Search for the cell housing the specified text and yield its [x, y] center coordinate. 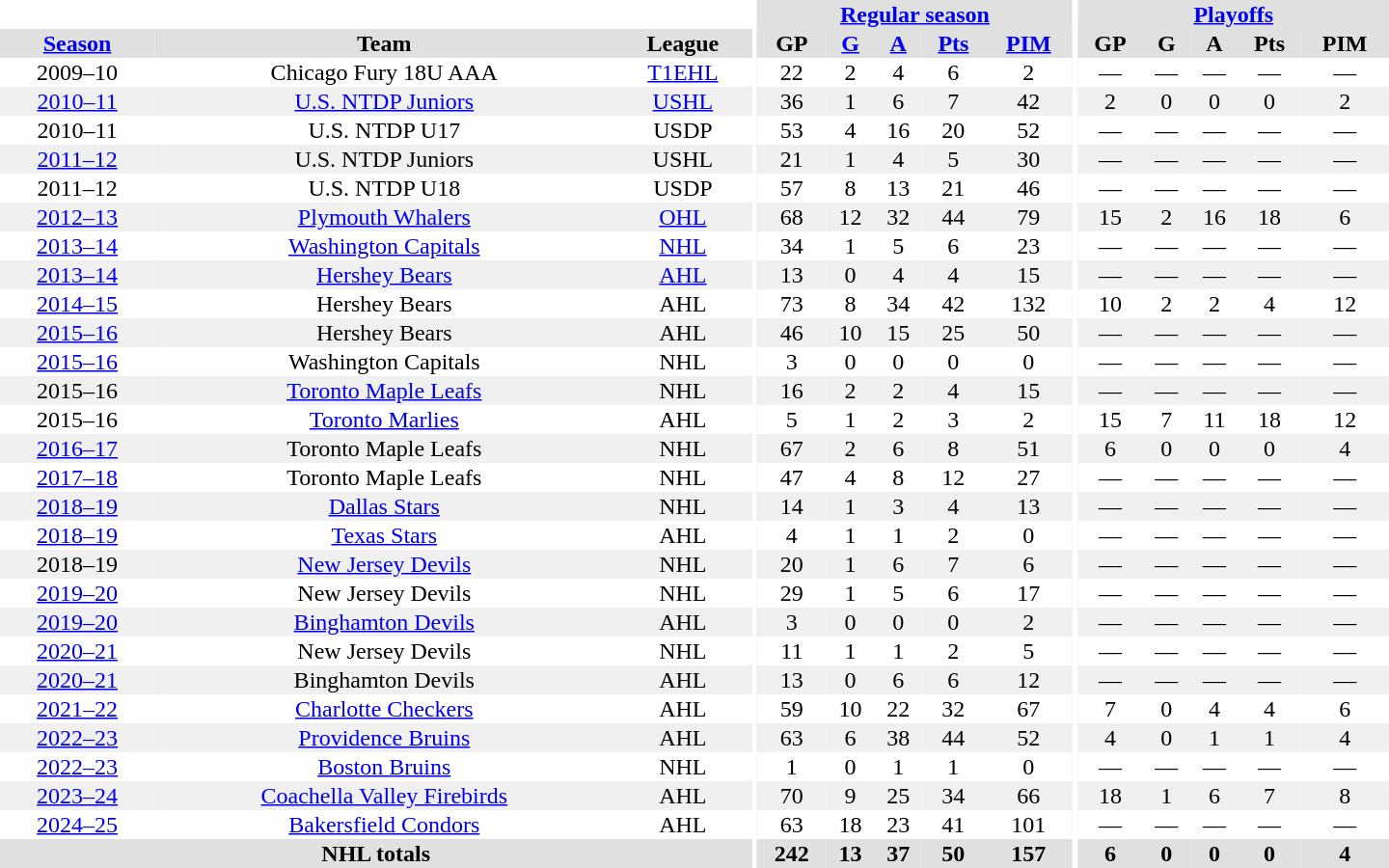
66 [1028, 796]
79 [1028, 217]
League [683, 43]
2012–13 [77, 217]
30 [1028, 159]
53 [792, 130]
37 [898, 854]
OHL [683, 217]
Boston Bruins [384, 767]
14 [792, 506]
Team [384, 43]
73 [792, 304]
157 [1028, 854]
Bakersfield Condors [384, 825]
U.S. NTDP U17 [384, 130]
132 [1028, 304]
Season [77, 43]
242 [792, 854]
36 [792, 101]
2021–22 [77, 709]
Coachella Valley Firebirds [384, 796]
51 [1028, 448]
Providence Bruins [384, 738]
2009–10 [77, 72]
Dallas Stars [384, 506]
9 [851, 796]
2024–25 [77, 825]
38 [898, 738]
NHL totals [376, 854]
Regular season [914, 14]
2014–15 [77, 304]
Chicago Fury 18U AAA [384, 72]
Texas Stars [384, 535]
Playoffs [1234, 14]
70 [792, 796]
57 [792, 188]
Toronto Marlies [384, 420]
101 [1028, 825]
27 [1028, 477]
29 [792, 593]
Plymouth Whalers [384, 217]
59 [792, 709]
2023–24 [77, 796]
41 [953, 825]
Charlotte Checkers [384, 709]
47 [792, 477]
2016–17 [77, 448]
T1EHL [683, 72]
2017–18 [77, 477]
17 [1028, 593]
68 [792, 217]
U.S. NTDP U18 [384, 188]
